Find where the given text appears and provide that cell's center as [x, y] coordinate. 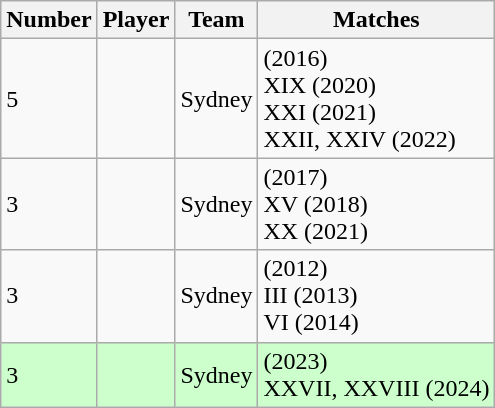
Player [136, 20]
Matches [376, 20]
(2016)XIX (2020)XXI (2021)XXII, XXIV (2022) [376, 98]
(2012)III (2013)VI (2014) [376, 296]
Team [216, 20]
(2023)XXVII, XXVIII (2024) [376, 374]
(2017)XV (2018)XX (2021) [376, 204]
Number [49, 20]
5 [49, 98]
